Search for the cell housing the specified text and yield its [X, Y] center coordinate. 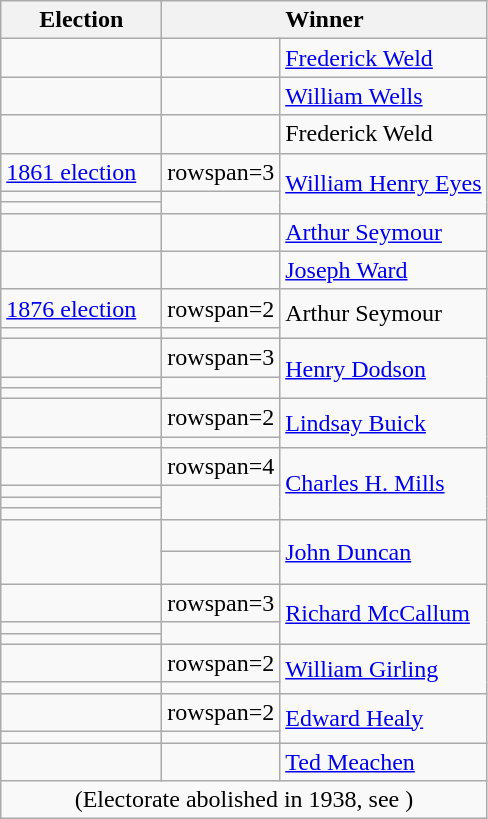
Ted Meachen [384, 761]
Henry Dodson [384, 368]
John Duncan [384, 552]
William Henry Eyes [384, 183]
Charles H. Mills [384, 484]
William Girling [384, 668]
Richard McCallum [384, 614]
Lindsay Buick [384, 424]
Winner [324, 20]
(Electorate abolished in 1938, see ) [244, 800]
Edward Healy [384, 718]
1876 election [82, 308]
Election [82, 20]
1861 election [82, 172]
rowspan=4 [221, 467]
William Wells [384, 96]
Joseph Ward [384, 270]
